Identify which cell holds the provided text, then report its [X, Y] central coordinate. 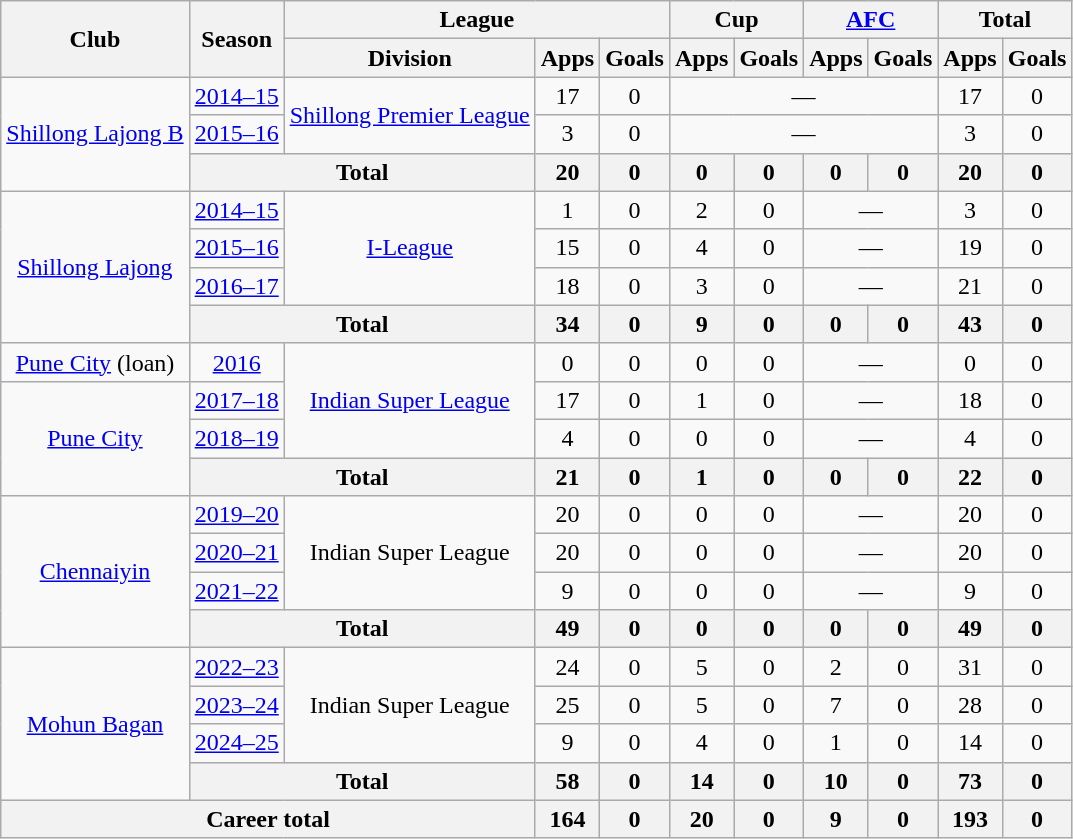
10 [836, 781]
22 [970, 477]
Pune City [95, 438]
AFC [871, 20]
Season [236, 39]
2023–24 [236, 705]
28 [970, 705]
Shillong Lajong [95, 267]
Cup [736, 20]
193 [970, 819]
24 [567, 667]
34 [567, 324]
Pune City (loan) [95, 362]
Career total [268, 819]
2016–17 [236, 286]
2016 [236, 362]
2019–20 [236, 515]
15 [567, 248]
Club [95, 39]
2022–23 [236, 667]
7 [836, 705]
58 [567, 781]
2017–18 [236, 400]
164 [567, 819]
31 [970, 667]
Division [410, 58]
25 [567, 705]
2020–21 [236, 553]
19 [970, 248]
I-League [410, 248]
Shillong Lajong B [95, 134]
Shillong Premier League [410, 115]
Chennaiyin [95, 572]
2021–22 [236, 591]
43 [970, 324]
73 [970, 781]
League [476, 20]
2024–25 [236, 743]
2018–19 [236, 438]
Mohun Bagan [95, 724]
